Identify which cell holds the provided text, then report its [x, y] central coordinate. 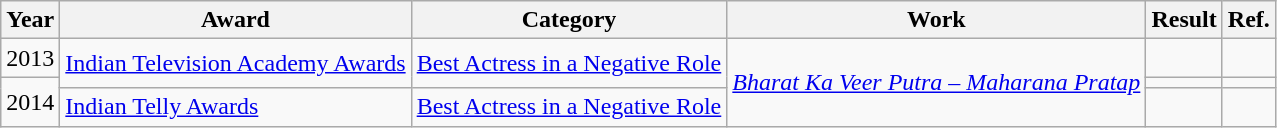
2014 [30, 102]
Category [569, 20]
Result [1184, 20]
Indian Television Academy Awards [236, 64]
Indian Telly Awards [236, 107]
Work [936, 20]
Year [30, 20]
2013 [30, 58]
Award [236, 20]
Bharat Ka Veer Putra – Maharana Pratap [936, 82]
Ref. [1248, 20]
